Find where the given text appears and provide that cell's center as [X, Y] coordinate. 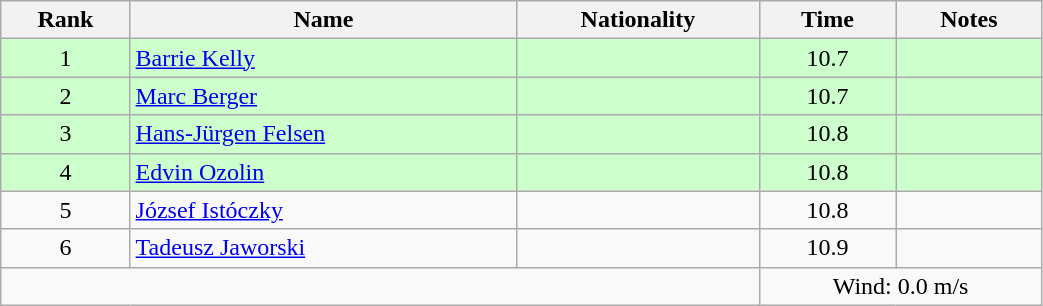
Nationality [638, 20]
6 [66, 248]
4 [66, 172]
Edvin Ozolin [324, 172]
Marc Berger [324, 96]
Name [324, 20]
József Istóczky [324, 210]
Time [828, 20]
Rank [66, 20]
3 [66, 134]
Notes [969, 20]
Hans-Jürgen Felsen [324, 134]
Tadeusz Jaworski [324, 248]
Barrie Kelly [324, 58]
10.9 [828, 248]
Wind: 0.0 m/s [900, 286]
2 [66, 96]
1 [66, 58]
5 [66, 210]
